Identify which cell holds the provided text, then report its (x, y) central coordinate. 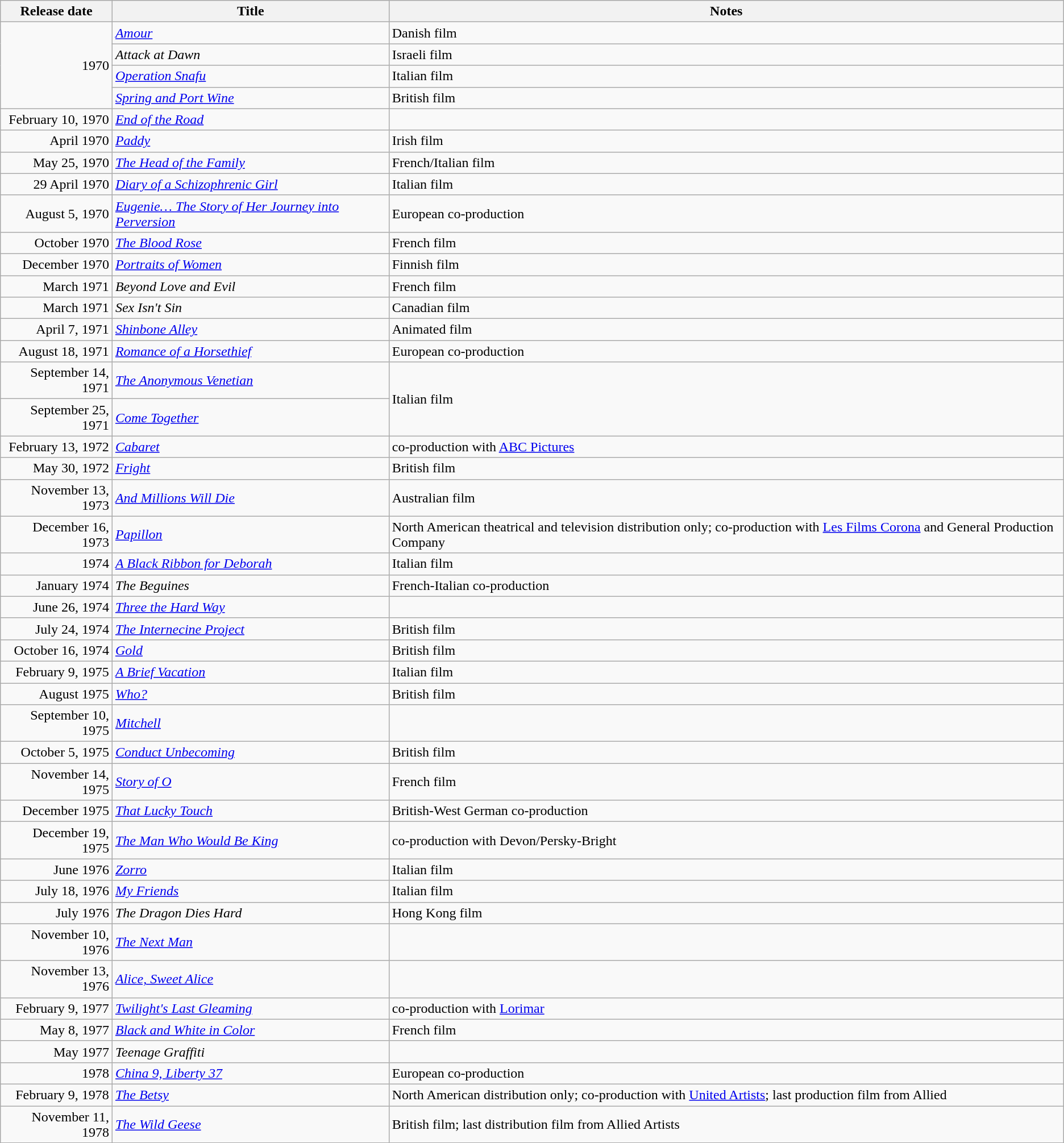
Come Together (250, 417)
The Anonymous Venetian (250, 381)
Conduct Unbecoming (250, 753)
Sex Isn't Sin (250, 308)
December 19, 1975 (57, 840)
29 April 1970 (57, 184)
Papillon (250, 534)
October 16, 1974 (57, 650)
Gold (250, 650)
Romance of a Horsethief (250, 351)
May 25, 1970 (57, 163)
Mitchell (250, 723)
And Millions Will Die (250, 498)
January 1974 (57, 585)
The Wild Geese (250, 1124)
November 10, 1976 (57, 942)
Three the Hard Way (250, 607)
November 13, 1973 (57, 498)
1978 (57, 1073)
February 13, 1972 (57, 447)
My Friends (250, 891)
The Dragon Dies Hard (250, 913)
Who? (250, 694)
October 1970 (57, 243)
China 9, Liberty 37 (250, 1073)
The Head of the Family (250, 163)
French-Italian co-production (726, 585)
End of the Road (250, 119)
Amour (250, 33)
Israeli film (726, 55)
Eugenie… The Story of Her Journey into Perversion (250, 214)
Australian film (726, 498)
November 11, 1978 (57, 1124)
Hong Kong film (726, 913)
Operation Snafu (250, 76)
Teenage Graffiti (250, 1051)
September 14, 1971 (57, 381)
Paddy (250, 141)
December 16, 1973 (57, 534)
October 5, 1975 (57, 753)
The Beguines (250, 585)
April 1970 (57, 141)
February 10, 1970 (57, 119)
November 14, 1975 (57, 782)
Attack at Dawn (250, 55)
French/Italian film (726, 163)
July 18, 1976 (57, 891)
co-production with Devon/Persky-Bright (726, 840)
May 30, 1972 (57, 468)
December 1975 (57, 811)
co-production with Lorimar (726, 1008)
September 10, 1975 (57, 723)
Danish film (726, 33)
North American distribution only; co-production with United Artists; last production film from Allied (726, 1095)
British-West German co-production (726, 811)
February 9, 1975 (57, 672)
The Betsy (250, 1095)
Notes (726, 11)
April 7, 1971 (57, 330)
June 1976 (57, 870)
Irish film (726, 141)
Fright (250, 468)
The Man Who Would Be King (250, 840)
Twilight's Last Gleaming (250, 1008)
co-production with ABC Pictures (726, 447)
The Next Man (250, 942)
That Lucky Touch (250, 811)
Cabaret (250, 447)
May 1977 (57, 1051)
Title (250, 11)
The Blood Rose (250, 243)
July 24, 1974 (57, 629)
Release date (57, 11)
1970 (57, 65)
Alice, Sweet Alice (250, 979)
Story of O (250, 782)
Canadian film (726, 308)
Beyond Love and Evil (250, 286)
August 18, 1971 (57, 351)
Shinbone Alley (250, 330)
North American theatrical and television distribution only; co-production with Les Films Corona and General Production Company (726, 534)
August 1975 (57, 694)
A Brief Vacation (250, 672)
Diary of a Schizophrenic Girl (250, 184)
February 9, 1977 (57, 1008)
Portraits of Women (250, 264)
Spring and Port Wine (250, 98)
Finnish film (726, 264)
July 1976 (57, 913)
June 26, 1974 (57, 607)
September 25, 1971 (57, 417)
December 1970 (57, 264)
August 5, 1970 (57, 214)
May 8, 1977 (57, 1030)
A Black Ribbon for Deborah (250, 564)
Zorro (250, 870)
November 13, 1976 (57, 979)
The Internecine Project (250, 629)
1974 (57, 564)
British film; last distribution film from Allied Artists (726, 1124)
Animated film (726, 330)
February 9, 1978 (57, 1095)
Black and White in Color (250, 1030)
